Provide the (x, y) coordinate of the cell's center where the given text is located.  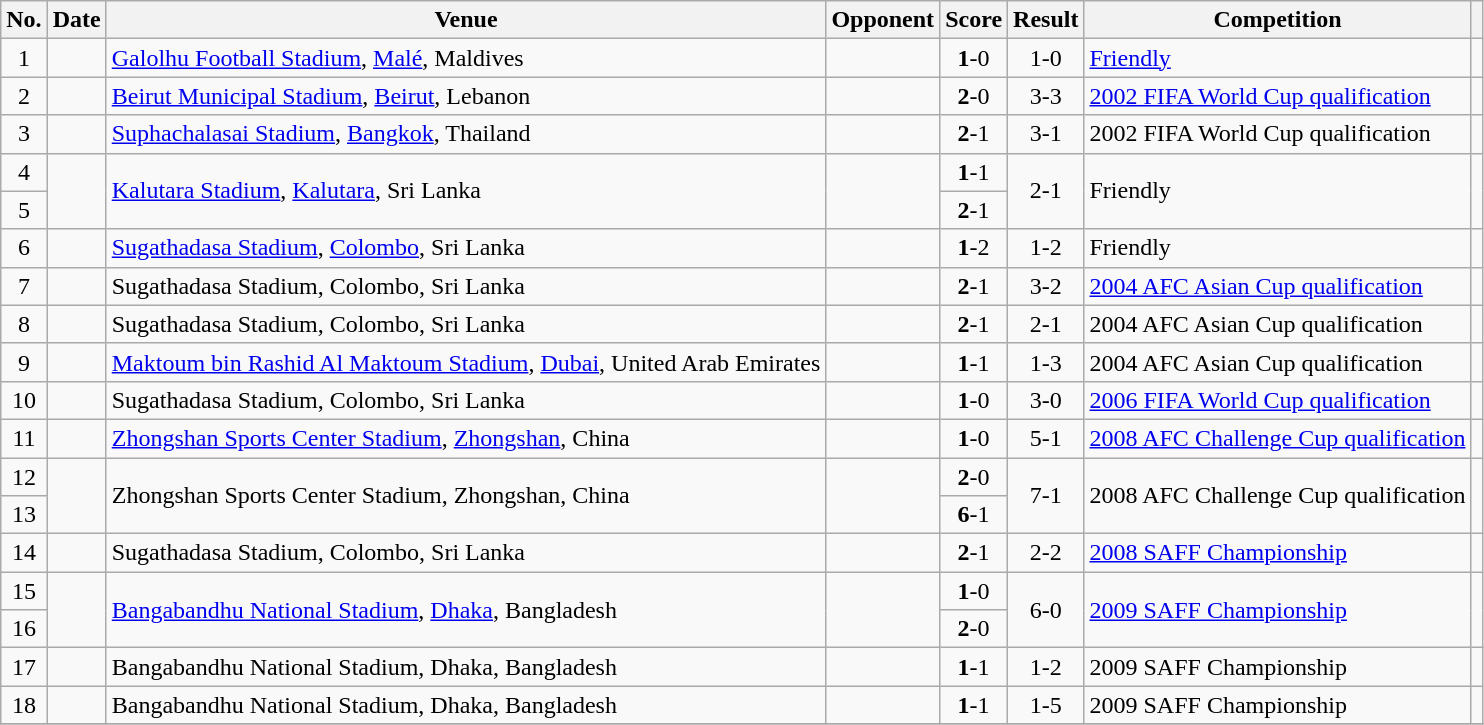
3-1 (1046, 134)
3 (24, 134)
3-0 (1046, 400)
Date (76, 20)
10 (24, 400)
2008 SAFF Championship (1278, 553)
12 (24, 477)
1-5 (1046, 705)
6-0 (1046, 610)
Competition (1278, 20)
3-3 (1046, 96)
17 (24, 667)
Suphachalasai Stadium, Bangkok, Thailand (466, 134)
18 (24, 705)
Maktoum bin Rashid Al Maktoum Stadium, Dubai, United Arab Emirates (466, 362)
3-2 (1046, 286)
1-3 (1046, 362)
13 (24, 515)
Score (974, 20)
6-1 (974, 515)
2-2 (1046, 553)
5 (24, 210)
6 (24, 248)
Venue (466, 20)
Result (1046, 20)
5-1 (1046, 438)
1 (24, 58)
16 (24, 629)
Kalutara Stadium, Kalutara, Sri Lanka (466, 191)
2006 FIFA World Cup qualification (1278, 400)
Opponent (883, 20)
9 (24, 362)
Beirut Municipal Stadium, Beirut, Lebanon (466, 96)
7-1 (1046, 496)
14 (24, 553)
4 (24, 172)
15 (24, 591)
No. (24, 20)
11 (24, 438)
2 (24, 96)
Galolhu Football Stadium, Malé, Maldives (466, 58)
8 (24, 324)
7 (24, 286)
